Search for the cell housing the specified text and yield its (X, Y) center coordinate. 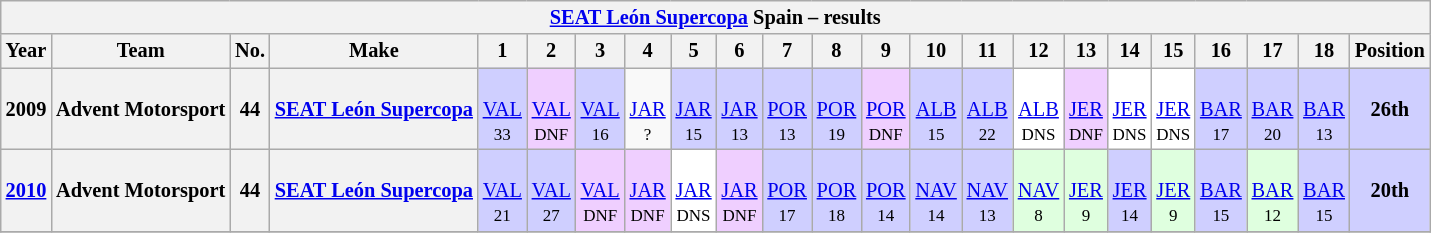
20th (1390, 190)
17 (1273, 51)
JAR15 (694, 109)
JER14 (1130, 190)
BAR13 (1324, 109)
ALB15 (936, 109)
3 (600, 51)
VAL27 (552, 190)
VAL21 (502, 190)
Team (140, 51)
SEAT León Supercopa Spain – results (716, 17)
18 (1324, 51)
JERDNF (1086, 109)
2010 (26, 190)
2009 (26, 109)
JAR13 (740, 109)
POR17 (786, 190)
4 (648, 51)
BAR17 (1221, 109)
16 (1221, 51)
12 (1038, 51)
BAR20 (1273, 109)
2 (552, 51)
PORDNF (886, 109)
JAR? (648, 109)
POR13 (786, 109)
11 (988, 51)
ALB22 (988, 109)
14 (1130, 51)
Position (1390, 51)
No. (250, 51)
7 (786, 51)
VAL33 (502, 109)
Make (374, 51)
6 (740, 51)
1 (502, 51)
NAV8 (1038, 190)
POR18 (836, 190)
5 (694, 51)
POR14 (886, 190)
BAR12 (1273, 190)
8 (836, 51)
13 (1086, 51)
26th (1390, 109)
NAV14 (936, 190)
9 (886, 51)
15 (1173, 51)
VAL16 (600, 109)
JARDNS (694, 190)
10 (936, 51)
NAV13 (988, 190)
Year (26, 51)
POR19 (836, 109)
ALBDNS (1038, 109)
